Extract the (x, y) coordinate from the center of the cell holding the provided text.  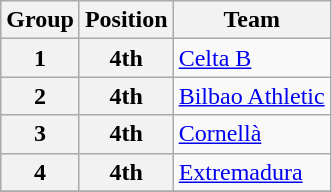
Extremadura (252, 172)
Group (40, 20)
2 (40, 96)
3 (40, 134)
Team (252, 20)
Celta B (252, 58)
Bilbao Athletic (252, 96)
4 (40, 172)
Position (126, 20)
1 (40, 58)
Cornellà (252, 134)
